For the text-containing cell, return its midpoint in (X, Y) coordinate format. 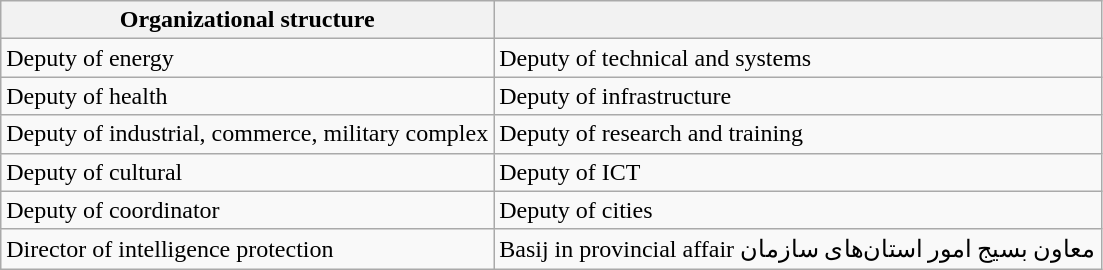
Deputy of research and training (798, 134)
Deputy of cities (798, 210)
Deputy of industrial, commerce, military complex (248, 134)
Organizational structure (248, 20)
Deputy of health (248, 96)
Basij in provincial affair معاون بسیج امور استان‌های سازمان (798, 249)
Deputy of energy (248, 58)
Deputy of cultural (248, 172)
Deputy of technical and systems (798, 58)
Deputy of coordinator (248, 210)
Director of intelligence protection (248, 249)
Deputy of infrastructure (798, 96)
Deputy of ICT (798, 172)
